Detect which cell encompasses the target text, then output its (X, Y) center coordinate. 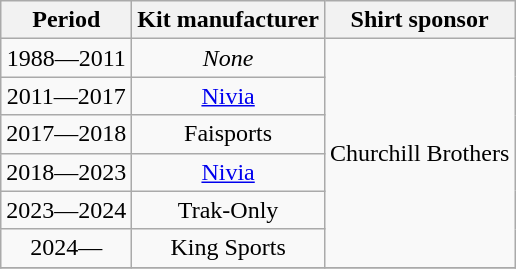
2017—2018 (66, 134)
2011—2017 (66, 96)
2018—2023 (66, 172)
Trak-Only (228, 210)
Kit manufacturer (228, 20)
Faisports (228, 134)
Period (66, 20)
2023—2024 (66, 210)
Churchill Brothers (419, 153)
King Sports (228, 248)
1988—2011 (66, 58)
2024— (66, 248)
Shirt sponsor (419, 20)
None (228, 58)
